For the text-containing cell, return its midpoint in [x, y] coordinate format. 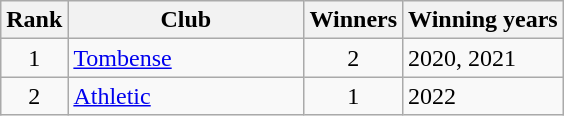
Club [186, 20]
2020, 2021 [484, 58]
2022 [484, 96]
Athletic [186, 96]
Tombense [186, 58]
Winners [354, 20]
Winning years [484, 20]
Rank [34, 20]
